For the text-containing cell, return its midpoint in [x, y] coordinate format. 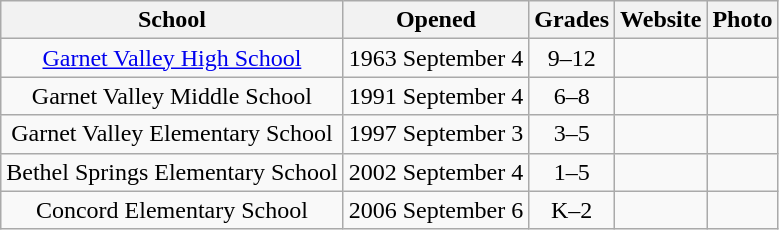
9–12 [572, 58]
2002 September 4 [436, 172]
Photo [742, 20]
1963 September 4 [436, 58]
K–2 [572, 210]
3–5 [572, 134]
Concord Elementary School [172, 210]
1991 September 4 [436, 96]
1997 September 3 [436, 134]
Garnet Valley Middle School [172, 96]
Grades [572, 20]
Website [661, 20]
6–8 [572, 96]
Bethel Springs Elementary School [172, 172]
Opened [436, 20]
Garnet Valley Elementary School [172, 134]
2006 September 6 [436, 210]
Garnet Valley High School [172, 58]
1–5 [572, 172]
School [172, 20]
